Locate the cell with the specified text and output its (x, y) center coordinate. 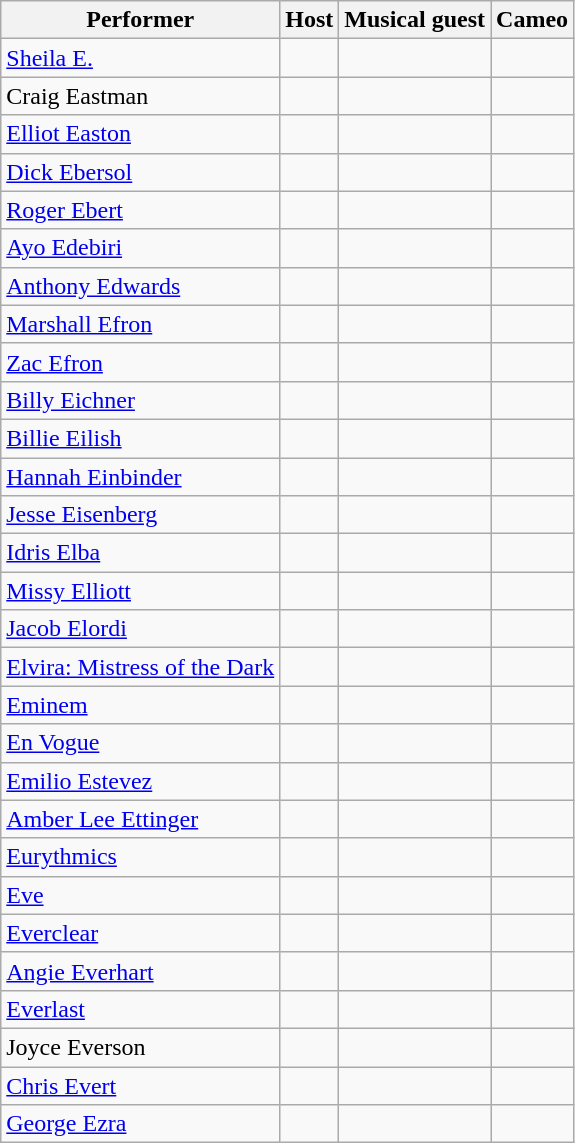
Elliot Easton (140, 134)
Idris Elba (140, 553)
Craig Eastman (140, 96)
George Ezra (140, 1124)
Hannah Einbinder (140, 477)
Roger Ebert (140, 210)
Angie Everhart (140, 971)
Ayo Edebiri (140, 248)
Host (310, 20)
Dick Ebersol (140, 172)
En Vogue (140, 743)
Sheila E. (140, 58)
Missy Elliott (140, 591)
Eurythmics (140, 857)
Billie Eilish (140, 438)
Anthony Edwards (140, 286)
Performer (140, 20)
Eminem (140, 705)
Zac Efron (140, 362)
Musical guest (415, 20)
Jacob Elordi (140, 629)
Joyce Everson (140, 1047)
Amber Lee Ettinger (140, 819)
Everclear (140, 933)
Eve (140, 895)
Everlast (140, 1009)
Elvira: Mistress of the Dark (140, 667)
Emilio Estevez (140, 781)
Jesse Eisenberg (140, 515)
Marshall Efron (140, 324)
Chris Evert (140, 1085)
Billy Eichner (140, 400)
Cameo (532, 20)
